Search for the cell housing the specified text and yield its (x, y) center coordinate. 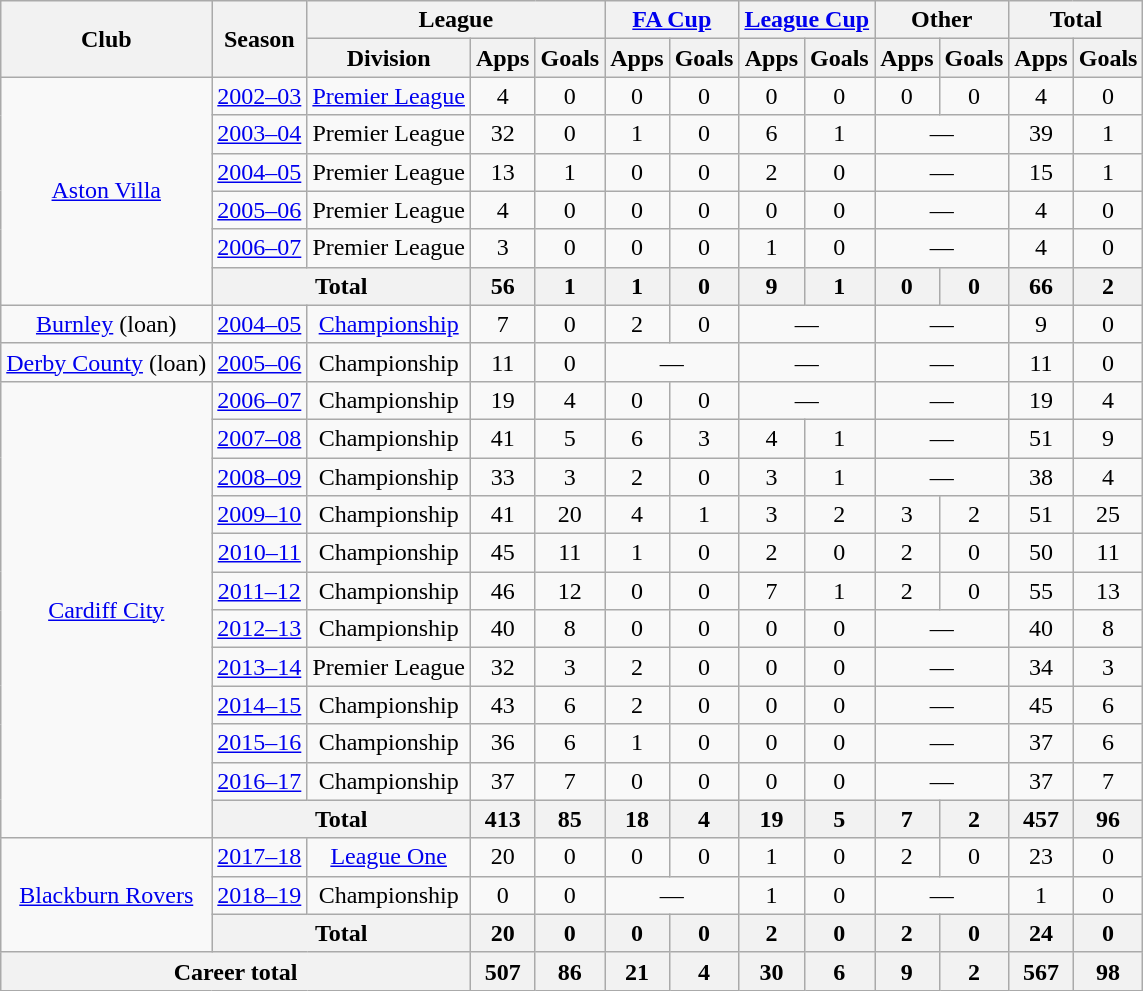
38 (1041, 477)
23 (1041, 857)
Career total (236, 971)
50 (1041, 553)
413 (503, 819)
36 (503, 743)
League One (389, 857)
2008–09 (260, 477)
55 (1041, 591)
Season (260, 39)
2018–19 (260, 895)
2009–10 (260, 515)
2016–17 (260, 781)
Club (106, 39)
Derby County (loan) (106, 362)
98 (1108, 971)
Aston Villa (106, 191)
567 (1041, 971)
25 (1108, 515)
18 (637, 819)
43 (503, 705)
86 (570, 971)
507 (503, 971)
Blackburn Rovers (106, 895)
2017–18 (260, 857)
Burnley (loan) (106, 324)
2014–15 (260, 705)
2015–16 (260, 743)
2002–03 (260, 96)
2013–14 (260, 667)
30 (772, 971)
33 (503, 477)
FA Cup (672, 20)
46 (503, 591)
85 (570, 819)
24 (1041, 933)
66 (1041, 286)
League (456, 20)
56 (503, 286)
Cardiff City (106, 610)
457 (1041, 819)
12 (570, 591)
34 (1041, 667)
2003–04 (260, 134)
21 (637, 971)
39 (1041, 134)
96 (1108, 819)
League Cup (807, 20)
2010–11 (260, 553)
Division (389, 58)
15 (1041, 172)
2012–13 (260, 629)
2007–08 (260, 438)
Other (942, 20)
2011–12 (260, 591)
